For the text-containing cell, return its midpoint in [X, Y] coordinate format. 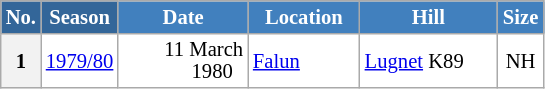
11 March 1980 [183, 60]
NH [520, 60]
Falun [304, 60]
Location [304, 16]
Hill [428, 16]
Lugnet K89 [428, 60]
1979/80 [80, 60]
Size [520, 16]
Date [183, 16]
1 [21, 60]
Season [80, 16]
No. [21, 16]
